Scan for the cell matching the given text and deliver its (X, Y) coordinate at center. 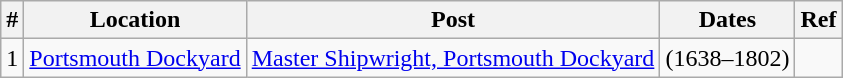
1 (12, 58)
Master Shipwright, Portsmouth Dockyard (453, 58)
Ref (818, 20)
Post (453, 20)
Dates (728, 20)
Location (135, 20)
Portsmouth Dockyard (135, 58)
(1638–1802) (728, 58)
# (12, 20)
